Identify which cell holds the provided text, then report its (X, Y) central coordinate. 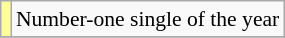
Number-one single of the year (148, 19)
